Scan for the cell matching the given text and deliver its [X, Y] coordinate at center. 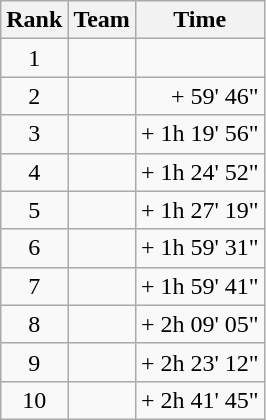
+ 59' 46" [200, 96]
+ 2h 23' 12" [200, 362]
+ 1h 59' 41" [200, 286]
4 [34, 172]
1 [34, 58]
8 [34, 324]
9 [34, 362]
Rank [34, 20]
+ 2h 41' 45" [200, 400]
Team [102, 20]
+ 1h 59' 31" [200, 248]
+ 1h 27' 19" [200, 210]
10 [34, 400]
2 [34, 96]
+ 1h 19' 56" [200, 134]
3 [34, 134]
7 [34, 286]
5 [34, 210]
Time [200, 20]
+ 1h 24' 52" [200, 172]
6 [34, 248]
+ 2h 09' 05" [200, 324]
